From the cell containing the given text, extract its center point as (x, y) coordinate. 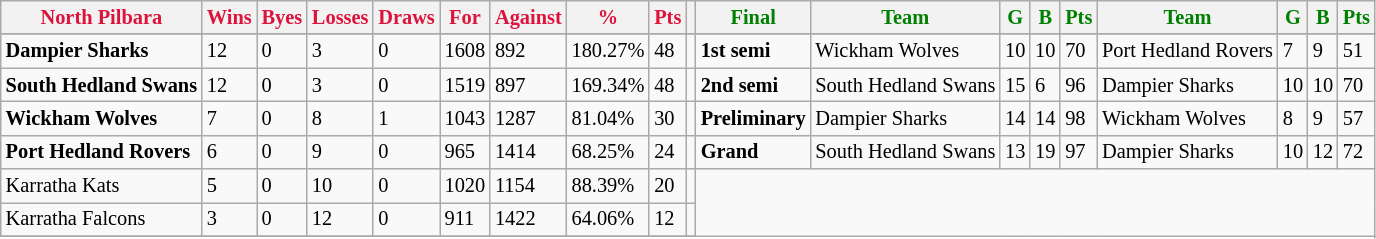
51 (1356, 51)
57 (1356, 118)
19 (1045, 152)
81.04% (608, 118)
Grand (754, 152)
2nd semi (754, 85)
20 (668, 186)
892 (528, 51)
88.39% (608, 186)
5 (230, 186)
97 (1078, 152)
897 (528, 85)
For (465, 17)
1608 (465, 51)
1 (406, 118)
180.27% (608, 51)
Karratha Falcons (102, 219)
Wins (230, 17)
30 (668, 118)
Draws (406, 17)
1154 (528, 186)
Karratha Kats (102, 186)
1st semi (754, 51)
13 (1015, 152)
1043 (465, 118)
965 (465, 152)
911 (465, 219)
15 (1015, 85)
1519 (465, 85)
North Pilbara (102, 17)
% (608, 17)
96 (1078, 85)
1020 (465, 186)
1287 (528, 118)
169.34% (608, 85)
1422 (528, 219)
72 (1356, 152)
Byes (282, 17)
Losses (340, 17)
Preliminary (754, 118)
24 (668, 152)
68.25% (608, 152)
1414 (528, 152)
Final (754, 17)
64.06% (608, 219)
98 (1078, 118)
Against (528, 17)
